For the text-containing cell, return its midpoint in [X, Y] coordinate format. 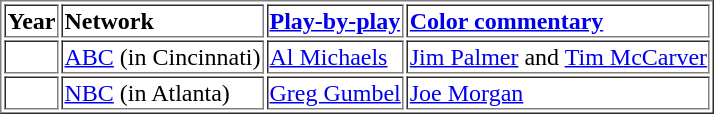
Greg Gumbel [334, 92]
NBC (in Atlanta) [162, 92]
ABC (in Cincinnati) [162, 56]
Year [31, 20]
Network [162, 20]
Color commentary [558, 20]
Jim Palmer and Tim McCarver [558, 56]
Play-by-play [334, 20]
Joe Morgan [558, 92]
Al Michaels [334, 56]
